Detect which cell encompasses the target text, then output its [X, Y] center coordinate. 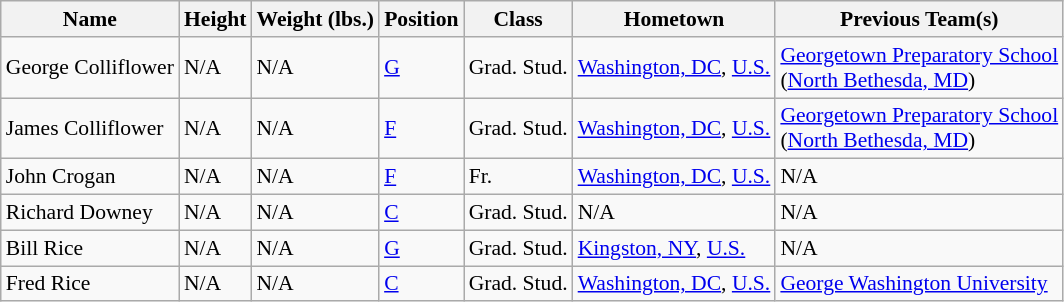
Height [215, 19]
Position [421, 19]
Richard Downey [90, 213]
Fr. [518, 177]
James Colliflower [90, 128]
Class [518, 19]
Fred Rice [90, 284]
Previous Team(s) [919, 19]
George Colliflower [90, 68]
Weight (lbs.) [315, 19]
Name [90, 19]
Hometown [674, 19]
Bill Rice [90, 248]
John Crogan [90, 177]
George Washington University [919, 284]
Kingston, NY, U.S. [674, 248]
